Search for the cell housing the specified text and yield its (x, y) center coordinate. 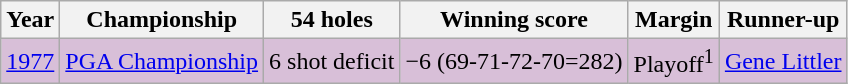
Championship (162, 20)
−6 (69-71-72-70=282) (514, 62)
PGA Championship (162, 62)
Runner-up (783, 20)
Winning score (514, 20)
54 holes (332, 20)
Gene Littler (783, 62)
Year (30, 20)
1977 (30, 62)
Playoff1 (674, 62)
6 shot deficit (332, 62)
Margin (674, 20)
